Scan for the cell matching the given text and deliver its [X, Y] coordinate at center. 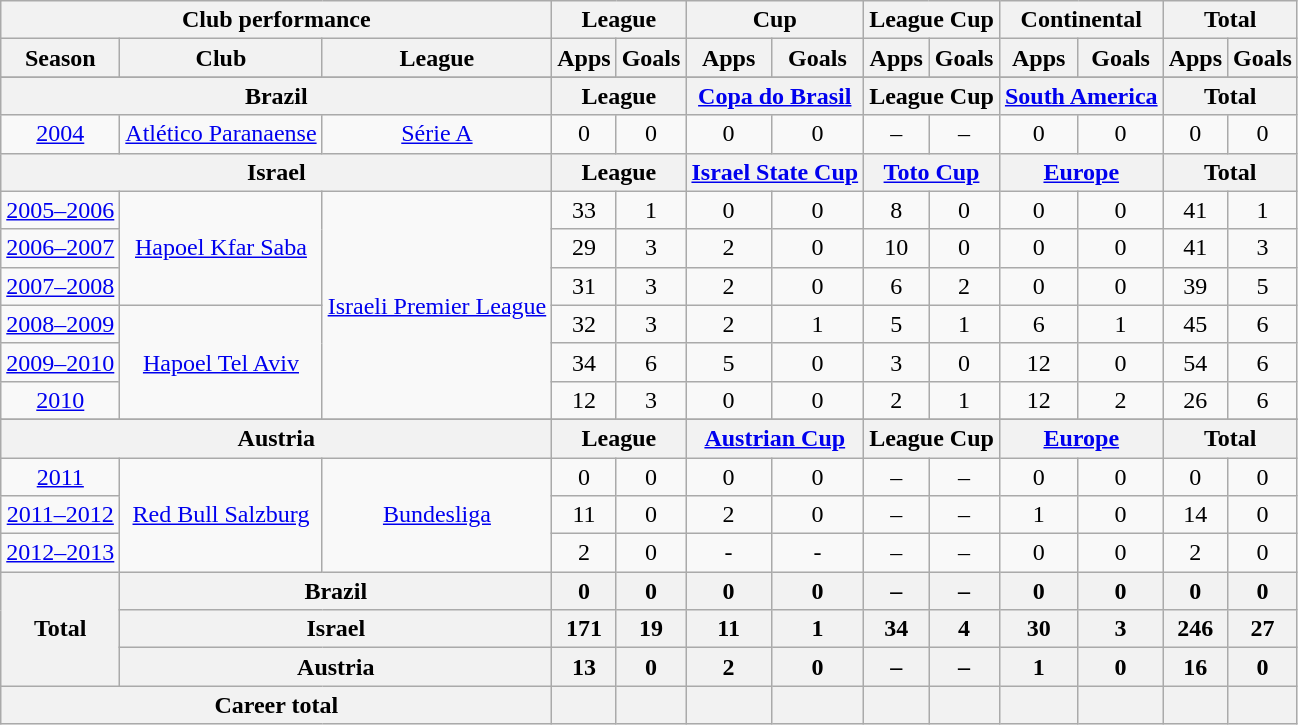
8 [896, 210]
Bundesliga [437, 515]
Israeli Premier League [437, 305]
South America [1081, 96]
Club [221, 58]
Club performance [276, 20]
2006–2007 [60, 248]
16 [1195, 667]
171 [584, 629]
2012–2013 [60, 553]
Toto Cup [932, 172]
Série A [437, 134]
27 [1263, 629]
31 [584, 286]
Red Bull Salzburg [221, 515]
30 [1038, 629]
Copa do Brasil [775, 96]
10 [896, 248]
Hapoel Tel Aviv [221, 362]
2008–2009 [60, 324]
2007–2008 [60, 286]
Atlético Paranaense [221, 134]
2010 [60, 400]
19 [651, 629]
29 [584, 248]
4 [964, 629]
2011 [60, 477]
2009–2010 [60, 362]
26 [1195, 400]
246 [1195, 629]
Continental [1081, 20]
Austrian Cup [775, 438]
Cup [775, 20]
2004 [60, 134]
14 [1195, 515]
45 [1195, 324]
54 [1195, 362]
39 [1195, 286]
33 [584, 210]
Hapoel Kfar Saba [221, 248]
13 [584, 667]
2011–2012 [60, 515]
2005–2006 [60, 210]
32 [584, 324]
Israel State Cup [775, 172]
Season [60, 58]
Career total [276, 705]
